Return the [x, y] coordinate for the center point of the cell that contains the specified text.  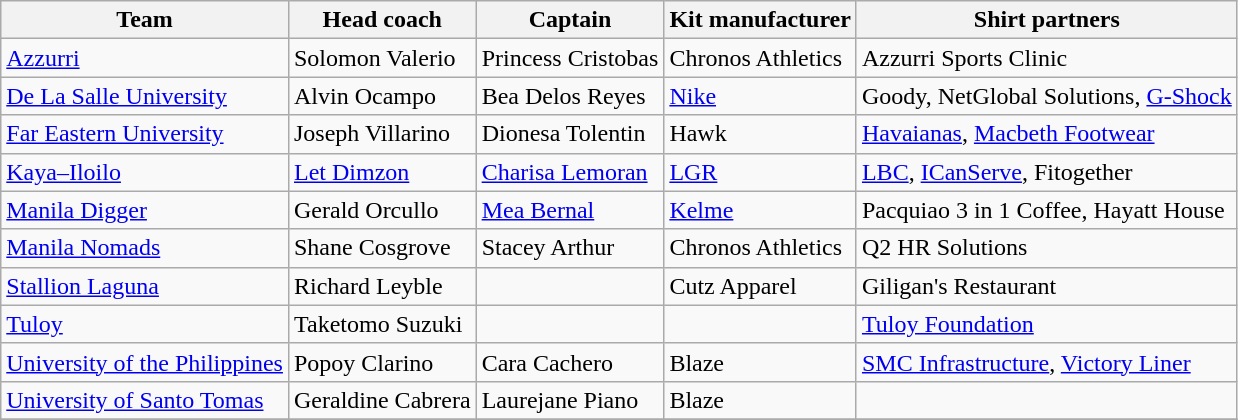
University of the Philippines [145, 362]
Kaya–Iloilo [145, 172]
Charisa Lemoran [570, 172]
Bea Delos Reyes [570, 96]
Captain [570, 20]
Shane Cosgrove [382, 248]
Nike [760, 96]
Manila Digger [145, 210]
Hawk [760, 134]
Giligan's Restaurant [1046, 286]
Head coach [382, 20]
Joseph Villarino [382, 134]
Let Dimzon [382, 172]
Cara Cachero [570, 362]
Manila Nomads [145, 248]
Shirt partners [1046, 20]
LGR [760, 172]
Stacey Arthur [570, 248]
De La Salle University [145, 96]
Azzurri Sports Clinic [1046, 58]
SMC Infrastructure, Victory Liner [1046, 362]
Kelme [760, 210]
Pacquiao 3 in 1 Coffee, Hayatt House [1046, 210]
Team [145, 20]
Taketomo Suzuki [382, 324]
Popoy Clarino [382, 362]
Mea Bernal [570, 210]
Cutz Apparel [760, 286]
Q2 HR Solutions [1046, 248]
Gerald Orcullo [382, 210]
Havaianas, Macbeth Footwear [1046, 134]
Geraldine Cabrera [382, 400]
Stallion Laguna [145, 286]
Dionesa Tolentin [570, 134]
Goody, NetGlobal Solutions, G-Shock [1046, 96]
University of Santo Tomas [145, 400]
Solomon Valerio [382, 58]
Far Eastern University [145, 134]
Laurejane Piano [570, 400]
Kit manufacturer [760, 20]
Richard Leyble [382, 286]
Princess Cristobas [570, 58]
Tuloy [145, 324]
Azzurri [145, 58]
Tuloy Foundation [1046, 324]
LBC, ICanServe, Fitogether [1046, 172]
Alvin Ocampo [382, 96]
